Capture the cell that displays the provided text and extract its (X, Y) central coordinate. 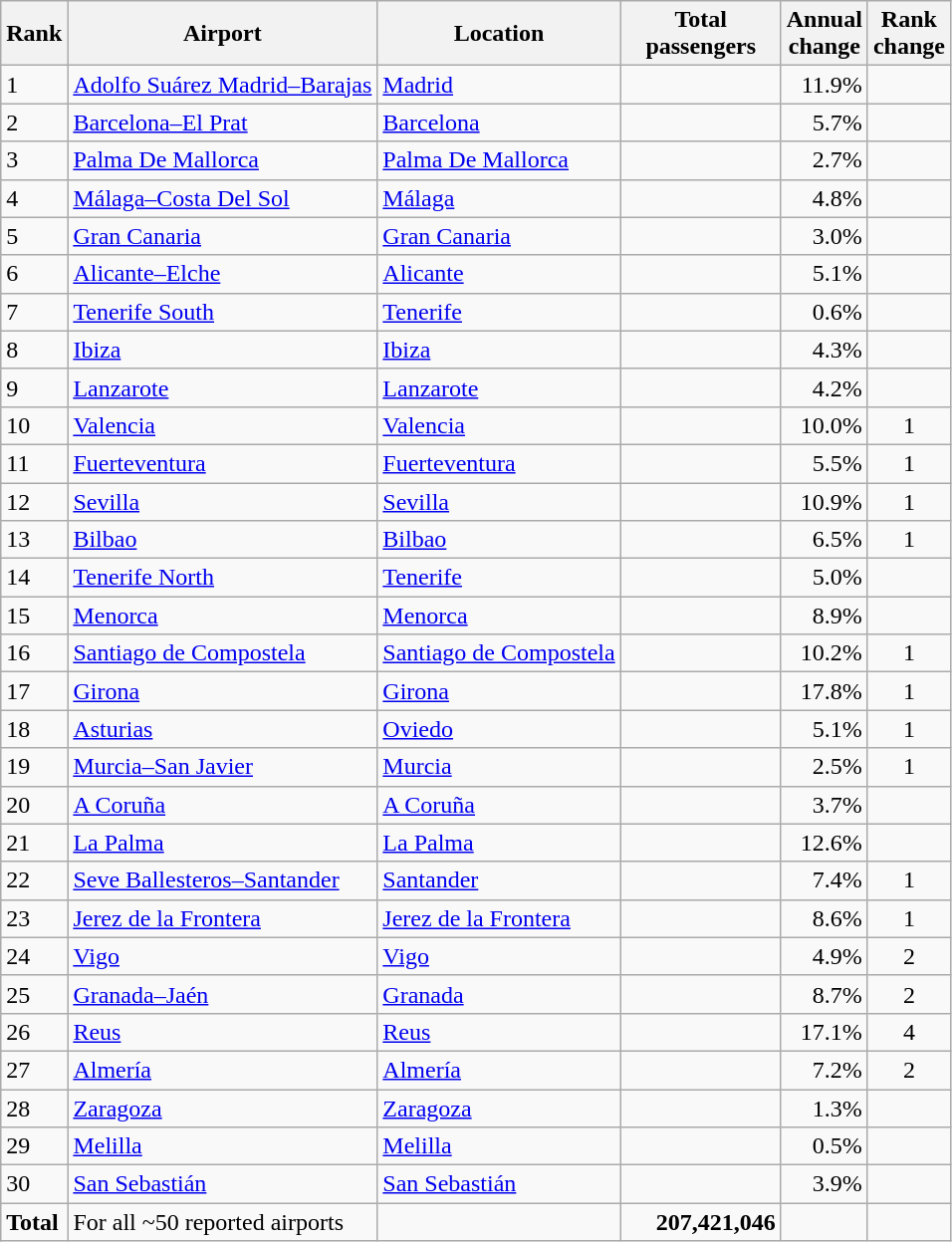
7 (34, 312)
10.9% (825, 501)
14 (34, 578)
Oviedo (499, 729)
Adolfo Suárez Madrid–Barajas (223, 85)
26 (34, 1032)
Airport (223, 34)
19 (34, 767)
11.9% (825, 85)
Granada–Jaén (223, 994)
22 (34, 880)
5.5% (825, 463)
Location (499, 34)
Granada (499, 994)
15 (34, 616)
7.2% (825, 1070)
16 (34, 653)
23 (34, 918)
Barcelona (499, 123)
8.6% (825, 918)
4.9% (825, 956)
10.2% (825, 653)
4.2% (825, 387)
7.4% (825, 880)
207,421,046 (701, 1222)
28 (34, 1109)
3 (34, 160)
3.7% (825, 805)
18 (34, 729)
9 (34, 387)
5.0% (825, 578)
Santander (499, 880)
Tenerife North (223, 578)
17.8% (825, 691)
24 (34, 956)
2.7% (825, 160)
20 (34, 805)
30 (34, 1184)
Seve Ballesteros–Santander (223, 880)
Totalpassengers (701, 34)
21 (34, 843)
Alicante (499, 274)
6.5% (825, 540)
10 (34, 425)
Málaga–Costa Del Sol (223, 198)
8 (34, 350)
Annualchange (825, 34)
Madrid (499, 85)
29 (34, 1146)
8.7% (825, 994)
Rankchange (908, 34)
2.5% (825, 767)
Málaga (499, 198)
8.9% (825, 616)
12 (34, 501)
Asturias (223, 729)
1.3% (825, 1109)
17 (34, 691)
25 (34, 994)
4.8% (825, 198)
10.0% (825, 425)
12.6% (825, 843)
5.7% (825, 123)
17.1% (825, 1032)
11 (34, 463)
0.6% (825, 312)
27 (34, 1070)
5 (34, 236)
3.9% (825, 1184)
Tenerife South (223, 312)
For all ~50 reported airports (223, 1222)
Total (34, 1222)
13 (34, 540)
Rank (34, 34)
Barcelona–El Prat (223, 123)
Alicante–Elche (223, 274)
6 (34, 274)
3.0% (825, 236)
4.3% (825, 350)
Murcia (499, 767)
Murcia–San Javier (223, 767)
0.5% (825, 1146)
